Provide the (X, Y) coordinate of the cell's center where the given text is located.  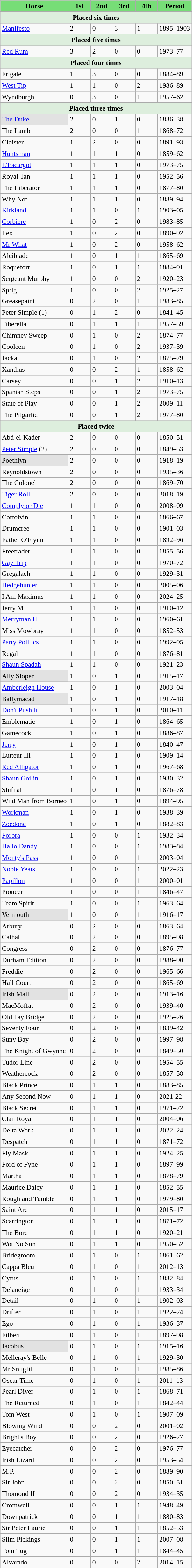
1937–39 (174, 347)
Pioneer (34, 892)
1957–62 (174, 97)
Black Prince (34, 1085)
1840–47 (174, 744)
The Liberator (34, 188)
1868–72 (174, 131)
1st (79, 6)
1876–77 (174, 949)
1877–80 (174, 188)
1935–36 (174, 472)
Blowing Wind (34, 1426)
2011–13 (174, 1381)
Wyndburgh (34, 97)
Martha (34, 1176)
1950–52 (174, 1244)
Jackal (34, 358)
Zoedone (34, 824)
Placed twice (96, 426)
1842–44 (174, 1403)
1883–85 (174, 1085)
1933–34 (174, 1290)
2012–13 (174, 1267)
1979–80 (174, 1199)
Bridegroom (34, 1256)
1903–05 (174, 210)
1917–18 (174, 699)
Team Spirit (34, 904)
Poethlyn (34, 460)
Thomond II (34, 1494)
1952–56 (174, 177)
2004–06 (174, 1119)
Cloister (34, 143)
1857–58 (174, 1074)
1988–90 (174, 960)
Mr What (34, 245)
1958–62 (174, 245)
Irish Mail (34, 994)
Cromwell (34, 1506)
1920–21 (174, 1233)
1890–92 (174, 233)
1997–98 (174, 1040)
2009–11 (174, 404)
1909–14 (174, 756)
1924–25 (174, 1153)
Placed five times (96, 40)
1846–47 (174, 892)
Tudor Line (34, 1062)
Emblematic (34, 722)
Drumcree (34, 529)
Bright's Boy (34, 1437)
Tom West (34, 1415)
2022–24 (174, 1131)
Tom Tug (34, 1551)
2021-22 (174, 1096)
Cortolvin (34, 517)
2001–02 (174, 1426)
Frigate (34, 74)
1878–79 (174, 1176)
The Lamb (34, 131)
Ally Sloper (34, 676)
1918–19 (174, 460)
1986–89 (174, 86)
Merryman II (34, 619)
1985–86 (174, 1369)
1967–68 (174, 767)
1939–40 (174, 1006)
Amberleigh House (34, 688)
Hall Court (34, 983)
Congress (34, 949)
2008–09 (174, 506)
Weathercock (34, 1074)
2005–06 (174, 585)
Tiberetta (34, 324)
Cyrus (34, 1278)
Royal Tan (34, 177)
Delta Work (34, 1131)
1841–45 (174, 313)
1902–03 (174, 1301)
Filbert (34, 1335)
Ford of Fyne (34, 1165)
Drifter (34, 1312)
Shaun Spadah (34, 665)
Chimney Sweep (34, 335)
2022–23 (174, 869)
Red Alligator (34, 767)
1884–91 (174, 267)
Vermouth (34, 915)
Placed six times (96, 18)
Any Second Now (34, 1096)
Peter Simple (2) (34, 449)
Cooleen (34, 347)
1963–64 (174, 904)
West Tip (34, 86)
1915–16 (174, 1346)
Sir Peter Laurie (34, 1528)
Regal (34, 654)
Detail (34, 1301)
3rd (124, 6)
1915–17 (174, 676)
Cappa Bleu (34, 1267)
1920–23 (174, 279)
1844–45 (174, 1551)
Irish Lizard (34, 1460)
Party Politics (34, 642)
1839–42 (174, 1028)
Gamecock (34, 733)
Freddie (34, 971)
Clan Royal (34, 1119)
1836–38 (174, 120)
Downpatrick (34, 1517)
1901–03 (174, 529)
2015–17 (174, 1210)
1965–66 (174, 971)
Father O'Flynn (34, 540)
1922–24 (174, 1312)
1897–98 (174, 1335)
1983–84 (174, 846)
Ego (34, 1324)
I Am Maximus (34, 597)
1934–35 (174, 1494)
Sergeant Murphy (34, 279)
M.P. (34, 1471)
Forbra (34, 835)
Gay Trip (34, 563)
Wot No Sun (34, 1244)
Miss Mowbray (34, 631)
The Pilgarlic (34, 415)
1869–70 (174, 483)
1882–83 (174, 824)
Maurice Daley (34, 1187)
1948–49 (174, 1506)
1863–64 (174, 926)
1910–13 (174, 381)
1859–62 (174, 154)
1973–77 (174, 52)
1929–30 (174, 1358)
The Bore (34, 1233)
Placed three times (96, 108)
2014–15 (174, 1562)
Gregalach (34, 574)
Xanthus (34, 370)
Corbiere (34, 222)
State of Play (34, 404)
2000–01 (174, 881)
Freetrader (34, 551)
Abd-el-Kader (34, 438)
1861–62 (174, 1256)
Suny Bay (34, 1040)
1891–93 (174, 143)
Jerry (34, 744)
1894–95 (174, 801)
1876–78 (174, 790)
Shaun Goilin (34, 779)
The Colonel (34, 483)
1936–37 (174, 1324)
1876–81 (174, 654)
4th (146, 6)
Seventy Four (34, 1028)
Ilex (34, 233)
1926–27 (174, 1437)
Spanish Steps (34, 392)
Alvarado (34, 1562)
Roquefort (34, 267)
1858–62 (174, 370)
Pearl Diver (34, 1392)
Despatch (34, 1142)
1864–65 (174, 722)
Hallo Dandy (34, 846)
1992–95 (174, 642)
Fly Mask (34, 1153)
MacMoffat (34, 1006)
Carsey (34, 381)
Peter Simple (1) (34, 313)
Monty's Pass (34, 858)
1868–71 (174, 1392)
Scarrington (34, 1221)
Jacobus (34, 1346)
Wild Man from Borneo (34, 801)
1866–67 (174, 517)
Kirkland (34, 210)
1884–89 (174, 74)
Don't Push It (34, 710)
Alcibiade (34, 256)
1886–87 (174, 733)
1957–59 (174, 324)
Noble Yeats (34, 869)
1954–55 (174, 1062)
Ballymacad (34, 699)
Hedgehunter (34, 585)
The Knight of Gwynne (34, 1051)
1910–12 (174, 608)
1849–53 (174, 449)
Sprig (34, 290)
Workman (34, 813)
1913–16 (174, 994)
Delaneige (34, 1290)
1960–61 (174, 619)
Horse (34, 6)
1976–77 (174, 1449)
Oscar Time (34, 1381)
Red Rum (34, 52)
1874–77 (174, 335)
The Returned (34, 1403)
1849–50 (174, 1051)
1907–09 (174, 1415)
1977–80 (174, 415)
Huntsman (34, 154)
1916–17 (174, 915)
Slim Pickings (34, 1540)
1932–34 (174, 835)
Period (174, 6)
1930–32 (174, 779)
2018–19 (174, 495)
1880–83 (174, 1517)
1921–23 (174, 665)
1953–54 (174, 1460)
Melleray's Belle (34, 1358)
Comply or Die (34, 506)
1855–56 (174, 551)
Placed four times (96, 63)
Lutteur III (34, 756)
Sir John (34, 1483)
L'Escargot (34, 165)
2007–08 (174, 1540)
1925–27 (174, 290)
Reynoldstown (34, 472)
1938–39 (174, 813)
Shifnal (34, 790)
1970–72 (174, 563)
Greasepaint (34, 301)
1852–55 (174, 1187)
Cathal (34, 937)
The Duke (34, 120)
2nd (102, 6)
2024–25 (174, 597)
2010–11 (174, 710)
Papillon (34, 881)
Old Tay Bridge (34, 1017)
Rough and Tumble (34, 1199)
1889–90 (174, 1471)
Jerry M (34, 608)
Mr Snugfit (34, 1369)
1929–31 (174, 574)
1889–94 (174, 199)
1925–26 (174, 1017)
Manifesto (34, 29)
1882–84 (174, 1278)
1895–1903 (174, 29)
Arbury (34, 926)
Why Not (34, 199)
Saint Are (34, 1210)
1875–79 (174, 358)
Durham Edition (34, 960)
1895–98 (174, 937)
1897–99 (174, 1165)
Tiger Roll (34, 495)
Eyecatcher (34, 1449)
1892–96 (174, 540)
Black Secret (34, 1108)
1971–72 (174, 1108)
